Scan for the cell matching the given text and deliver its (X, Y) coordinate at center. 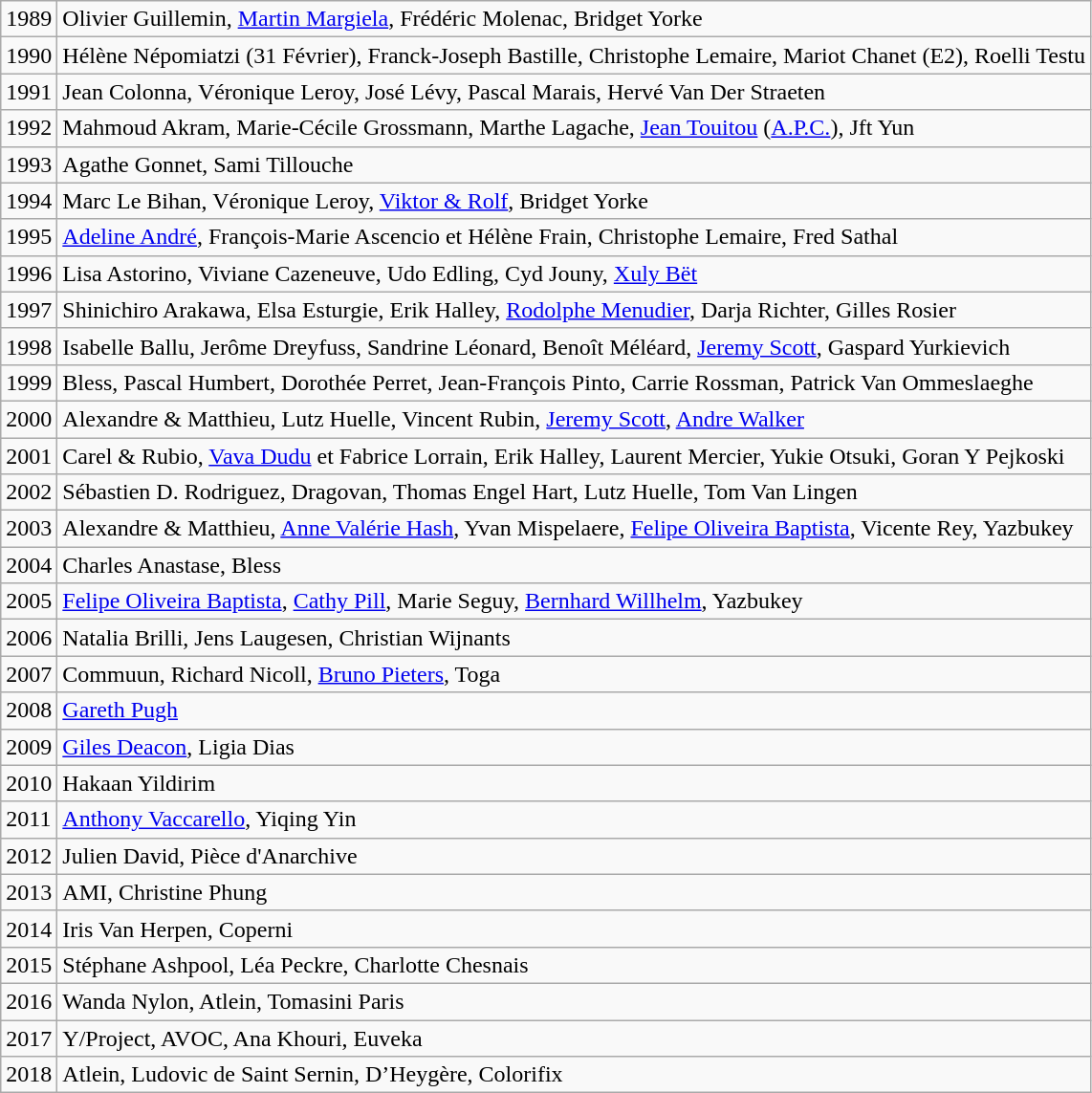
1998 (29, 346)
Isabelle Ballu, Jerôme Dreyfuss, Sandrine Léonard, Benoît Méléard, Jeremy Scott, Gaspard Yurkievich (574, 346)
1991 (29, 92)
Hakaan Yildirim (574, 783)
Felipe Oliveira Baptista, Cathy Pill, Marie Seguy, Bernhard Willhelm, Yazbukey (574, 601)
Hélène Népomiatzi (31 Février), Franck-Joseph Bastille, Christophe Lemaire, Mariot Chanet (E2), Roelli Testu (574, 55)
1996 (29, 273)
Atlein, Ludovic de Saint Sernin, D’Heygère, Colorifix (574, 1075)
Adeline André, François-Marie Ascencio et Hélène Frain, Christophe Lemaire, Fred Sathal (574, 237)
2007 (29, 674)
2006 (29, 638)
1993 (29, 164)
Stéphane Ashpool, Léa Peckre, Charlotte Chesnais (574, 965)
2015 (29, 965)
1989 (29, 19)
2004 (29, 565)
1995 (29, 237)
Iris Van Herpen, Coperni (574, 929)
Marc Le Bihan, Véronique Leroy, Viktor & Rolf, Bridget Yorke (574, 201)
1990 (29, 55)
Giles Deacon, Ligia Dias (574, 747)
Olivier Guillemin, Martin Margiela, Frédéric Molenac, Bridget Yorke (574, 19)
2017 (29, 1038)
1997 (29, 310)
2001 (29, 456)
2003 (29, 529)
Jean Colonna, Véronique Leroy, José Lévy, Pascal Marais, Hervé Van Der Straeten (574, 92)
2002 (29, 492)
2011 (29, 820)
2016 (29, 1001)
2014 (29, 929)
Gareth Pugh (574, 710)
Mahmoud Akram, Marie-Cécile Grossmann, Marthe Lagache, Jean Touitou (A.P.C.), Jft Yun (574, 128)
2018 (29, 1075)
Natalia Brilli, Jens Laugesen, Christian Wijnants (574, 638)
1992 (29, 128)
1994 (29, 201)
2005 (29, 601)
Julien David, Pièce d'Anarchive (574, 856)
2010 (29, 783)
2013 (29, 892)
Y/Project, AVOC, Ana Khouri, Euveka (574, 1038)
Charles Anastase, Bless (574, 565)
AMI, Christine Phung (574, 892)
2000 (29, 419)
Commuun, Richard Nicoll, Bruno Pieters, Toga (574, 674)
Alexandre & Matthieu, Anne Valérie Hash, Yvan Mispelaere, Felipe Oliveira Baptista, Vicente Rey, Yazbukey (574, 529)
Shinichiro Arakawa, Elsa Esturgie, Erik Halley, Rodolphe Menudier, Darja Richter, Gilles Rosier (574, 310)
Alexandre & Matthieu, Lutz Huelle, Vincent Rubin, Jeremy Scott, Andre Walker (574, 419)
1999 (29, 383)
Sébastien D. Rodriguez, Dragovan, Thomas Engel Hart, Lutz Huelle, Tom Van Lingen (574, 492)
Anthony Vaccarello, Yiqing Yin (574, 820)
2009 (29, 747)
Carel & Rubio, Vava Dudu et Fabrice Lorrain, Erik Halley, Laurent Mercier, Yukie Otsuki, Goran Y Pejkoski (574, 456)
Agathe Gonnet, Sami Tillouche (574, 164)
Bless, Pascal Humbert, Dorothée Perret, Jean-François Pinto, Carrie Rossman, Patrick Van Ommeslaeghe (574, 383)
Lisa Astorino, Viviane Cazeneuve, Udo Edling, Cyd Jouny, Xuly Bët (574, 273)
2008 (29, 710)
2012 (29, 856)
Wanda Nylon, Atlein, Tomasini Paris (574, 1001)
